From the cell containing the given text, extract its center point as (X, Y) coordinate. 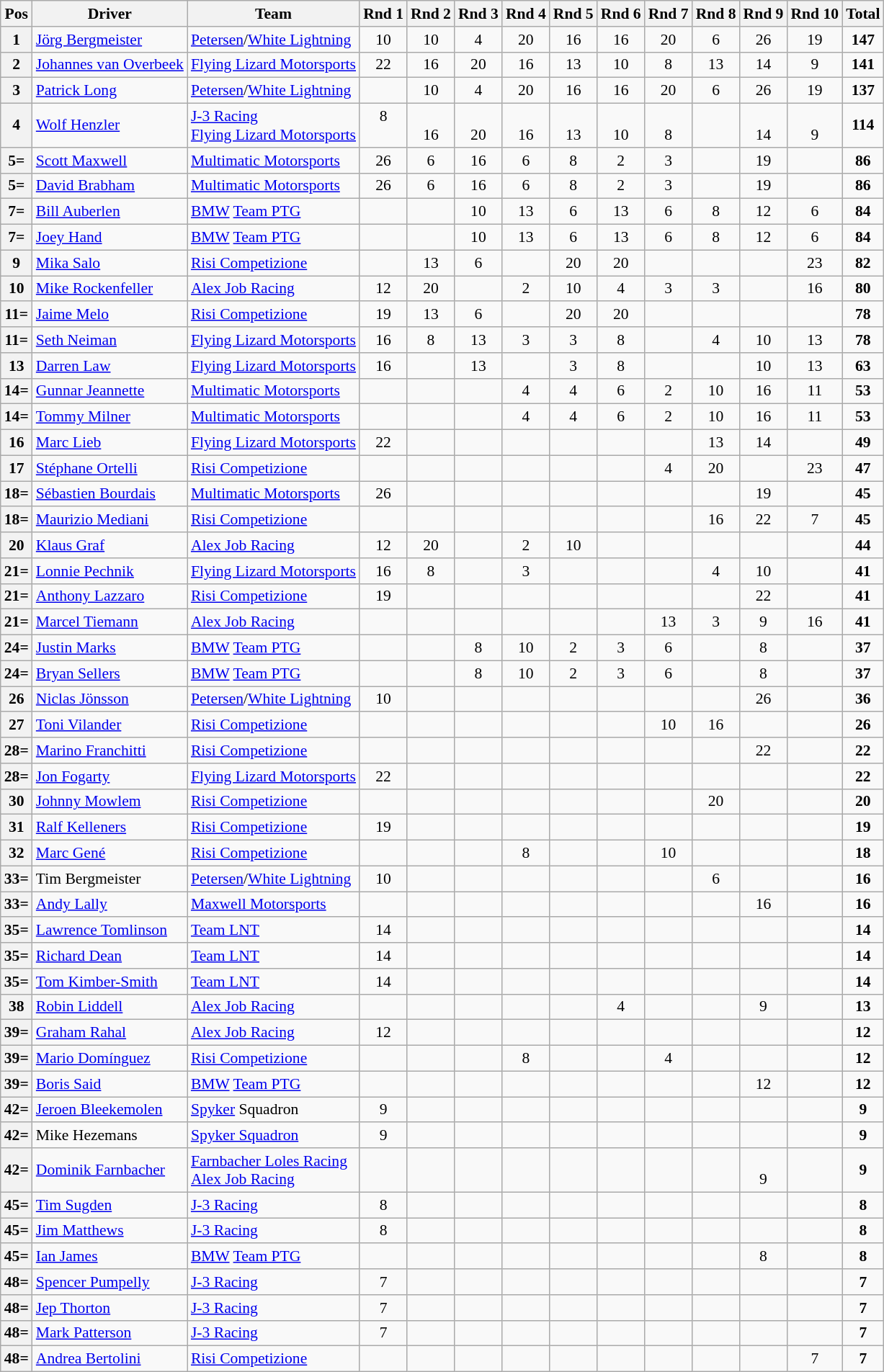
Klaus Graf (110, 545)
Mark Patterson (110, 1333)
Pos (17, 14)
Mika Salo (110, 263)
Jörg Bergmeister (110, 40)
17 (17, 468)
1 (17, 40)
Rnd 6 (621, 14)
Stéphane Ortelli (110, 468)
Gunnar Jeannette (110, 391)
Total (863, 14)
44 (863, 545)
Team (274, 14)
147 (863, 40)
Sébastien Bourdais (110, 494)
J-3 Racing Flying Lizard Motorsports (274, 125)
Spencer Pumpelly (110, 1282)
Lonnie Pechnik (110, 571)
137 (863, 91)
Mike Hezemans (110, 1136)
Rnd 5 (573, 14)
31 (17, 828)
Mario Domínguez (110, 1059)
Andy Lally (110, 905)
Maxwell Motorsports (274, 905)
Tom Kimber-Smith (110, 982)
Seth Neiman (110, 340)
Rnd 4 (526, 14)
Jeroen Bleekemolen (110, 1110)
Niclas Jönsson (110, 699)
Maurizio Mediani (110, 520)
Ralf Kelleners (110, 828)
Jim Matthews (110, 1231)
63 (863, 366)
Jaime Melo (110, 315)
Rnd 8 (716, 14)
Jep Thorton (110, 1308)
38 (17, 1007)
Johannes van Overbeek (110, 65)
Rnd 1 (383, 14)
Johnny Mowlem (110, 802)
49 (863, 443)
Boris Said (110, 1084)
Bryan Sellers (110, 673)
Ian James (110, 1257)
Graham Rahal (110, 1033)
Rnd 7 (669, 14)
Rnd 9 (764, 14)
Patrick Long (110, 91)
Bill Auberlen (110, 212)
Scott Maxwell (110, 161)
Mike Rockenfeller (110, 289)
32 (17, 853)
114 (863, 125)
Rnd 10 (814, 14)
Jon Fogarty (110, 776)
18 (863, 853)
Joey Hand (110, 238)
Tommy Milner (110, 417)
Anthony Lazzaro (110, 596)
82 (863, 263)
Robin Liddell (110, 1007)
Driver (110, 14)
36 (863, 699)
Lawrence Tomlinson (110, 931)
Andrea Bertolini (110, 1359)
Wolf Henzler (110, 125)
30 (17, 802)
Dominik Farnbacher (110, 1170)
Darren Law (110, 366)
Marino Franchitti (110, 750)
Marc Lieb (110, 443)
80 (863, 289)
Tim Bergmeister (110, 879)
47 (863, 468)
Tim Sugden (110, 1205)
David Brabham (110, 186)
Justin Marks (110, 648)
Toni Vilander (110, 725)
Marcel Tiemann (110, 622)
Richard Dean (110, 956)
Rnd 2 (431, 14)
27 (17, 725)
141 (863, 65)
Rnd 3 (478, 14)
Farnbacher Loles Racing Alex Job Racing (274, 1170)
Marc Gené (110, 853)
